Search for the cell housing the specified text and yield its (X, Y) center coordinate. 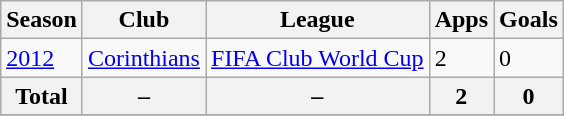
Club (144, 20)
Corinthians (144, 58)
Apps (461, 20)
2012 (42, 58)
Total (42, 96)
Goals (529, 20)
FIFA Club World Cup (318, 58)
Season (42, 20)
League (318, 20)
